Search for the cell housing the specified text and yield its [X, Y] center coordinate. 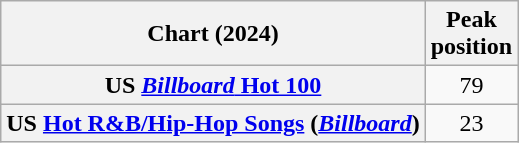
US Billboard Hot 100 [213, 85]
79 [471, 85]
23 [471, 123]
Chart (2024) [213, 34]
US Hot R&B/Hip-Hop Songs (Billboard) [213, 123]
Peakposition [471, 34]
